Search for the cell housing the specified text and yield its [x, y] center coordinate. 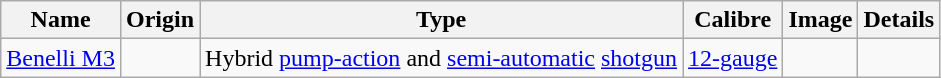
Benelli M3 [61, 58]
12-gauge [733, 58]
Calibre [733, 20]
Details [899, 20]
Hybrid pump-action and semi-automatic shotgun [442, 58]
Type [442, 20]
Origin [160, 20]
Image [820, 20]
Name [61, 20]
